Provide the [x, y] coordinate of the cell's center where the given text is located.  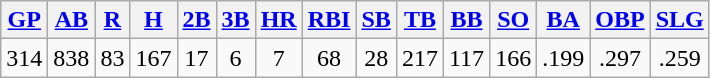
28 [376, 58]
HR [278, 20]
117 [466, 58]
83 [112, 58]
.199 [564, 58]
SLG [680, 20]
AB [72, 20]
7 [278, 58]
6 [236, 58]
.259 [680, 58]
BB [466, 20]
.297 [620, 58]
838 [72, 58]
OBP [620, 20]
H [154, 20]
BA [564, 20]
217 [420, 58]
167 [154, 58]
GP [24, 20]
314 [24, 58]
17 [196, 58]
RBI [329, 20]
R [112, 20]
68 [329, 58]
166 [514, 58]
2B [196, 20]
3B [236, 20]
SB [376, 20]
TB [420, 20]
SO [514, 20]
